Return the (X, Y) coordinate for the center point of the cell that contains the specified text.  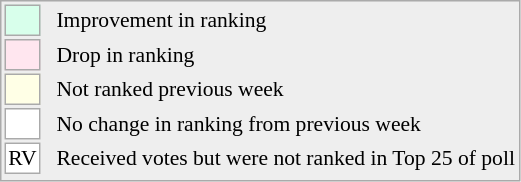
Not ranked previous week (286, 90)
Improvement in ranking (286, 20)
RV (22, 158)
Drop in ranking (286, 55)
No change in ranking from previous week (286, 124)
Received votes but were not ranked in Top 25 of poll (286, 158)
